Extract the (X, Y) coordinate from the center of the cell holding the provided text.  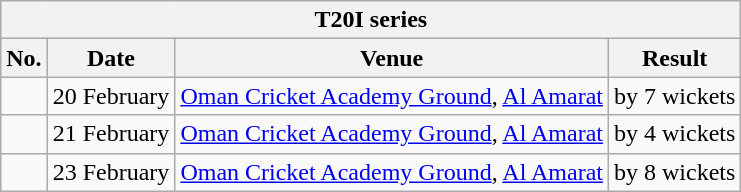
20 February (111, 96)
T20I series (371, 20)
Venue (392, 58)
by 8 wickets (675, 172)
Result (675, 58)
21 February (111, 134)
by 4 wickets (675, 134)
No. (24, 58)
by 7 wickets (675, 96)
Date (111, 58)
23 February (111, 172)
